From the cell containing the given text, extract its center point as (x, y) coordinate. 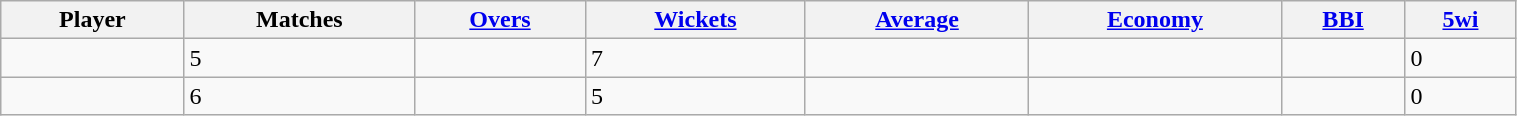
BBI (1343, 20)
7 (695, 58)
Average (916, 20)
Overs (500, 20)
6 (300, 96)
Player (92, 20)
5wi (1460, 20)
Economy (1156, 20)
Matches (300, 20)
Wickets (695, 20)
